Find where the given text appears and provide that cell's center as (x, y) coordinate. 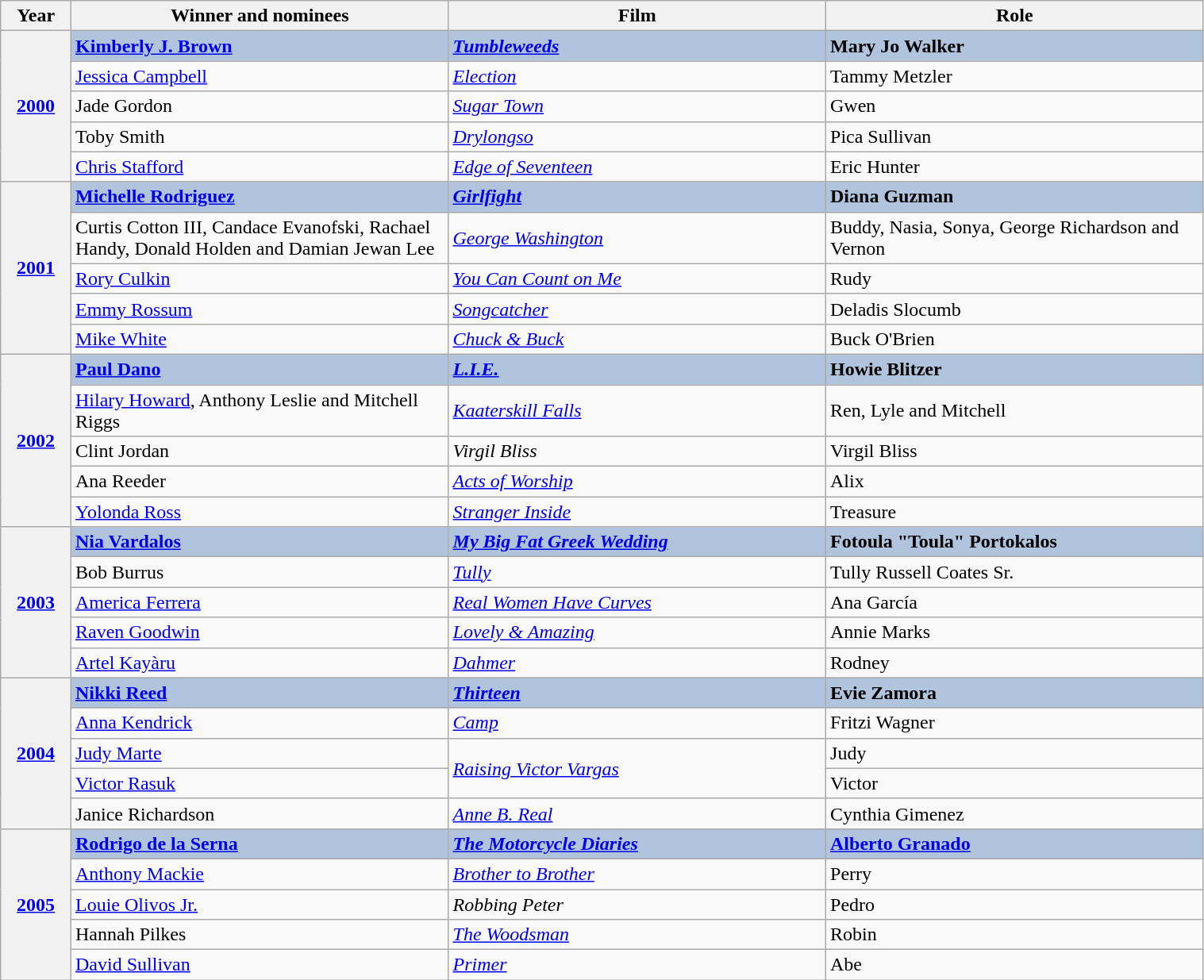
Year (37, 16)
2003 (37, 602)
Paul Dano (260, 369)
The Motorcycle Diaries (637, 844)
Emmy Rossum (260, 309)
Tully (637, 572)
Judy Marte (260, 753)
Mike White (260, 339)
Tammy Metzler (1015, 76)
Perry (1015, 874)
2000 (37, 106)
Clint Jordan (260, 452)
Abe (1015, 965)
Robbing Peter (637, 904)
Chuck & Buck (637, 339)
Diana Guzman (1015, 197)
Brother to Brother (637, 874)
Eric Hunter (1015, 167)
Nia Vardalos (260, 542)
Janice Richardson (260, 813)
Michelle Rodriguez (260, 197)
The Woodsman (637, 935)
My Big Fat Greek Wedding (637, 542)
Mary Jo Walker (1015, 46)
Ana Reeder (260, 482)
Nikki Reed (260, 693)
Cynthia Gimenez (1015, 813)
Raven Goodwin (260, 632)
Rodney (1015, 663)
Girlfight (637, 197)
Gwen (1015, 106)
Louie Olivos Jr. (260, 904)
Hilary Howard, Anthony Leslie and Mitchell Riggs (260, 409)
Yolonda Ross (260, 512)
Jade Gordon (260, 106)
Kaaterskill Falls (637, 409)
Howie Blitzer (1015, 369)
Rodrigo de la Serna (260, 844)
Chris Stafford (260, 167)
Victor Rasuk (260, 783)
Buck O'Brien (1015, 339)
Winner and nominees (260, 16)
Thirteen (637, 693)
Curtis Cotton III, Candace Evanofski, Rachael Handy, Donald Holden and Damian Jewan Lee (260, 238)
Jessica Campbell (260, 76)
Drylongso (637, 136)
Dahmer (637, 663)
2005 (37, 904)
You Can Count on Me (637, 279)
Real Women Have Curves (637, 602)
L.I.E. (637, 369)
Alberto Granado (1015, 844)
Treasure (1015, 512)
George Washington (637, 238)
Rory Culkin (260, 279)
Judy (1015, 753)
Fritzi Wagner (1015, 723)
Annie Marks (1015, 632)
Victor (1015, 783)
Pica Sullivan (1015, 136)
Ana García (1015, 602)
Camp (637, 723)
Primer (637, 965)
Songcatcher (637, 309)
2001 (37, 268)
Ren, Lyle and Mitchell (1015, 409)
Tumbleweeds (637, 46)
Rudy (1015, 279)
Alix (1015, 482)
Stranger Inside (637, 512)
Toby Smith (260, 136)
2004 (37, 753)
Sugar Town (637, 106)
Anna Kendrick (260, 723)
Kimberly J. Brown (260, 46)
Hannah Pilkes (260, 935)
Edge of Seventeen (637, 167)
Election (637, 76)
Robin (1015, 935)
Lovely & Amazing (637, 632)
Anthony Mackie (260, 874)
Tully Russell Coates Sr. (1015, 572)
David Sullivan (260, 965)
Deladis Slocumb (1015, 309)
America Ferrera (260, 602)
Acts of Worship (637, 482)
Anne B. Real (637, 813)
Pedro (1015, 904)
Artel Kayàru (260, 663)
Fotoula "Toula" Portokalos (1015, 542)
2002 (37, 440)
Film (637, 16)
Role (1015, 16)
Evie Zamora (1015, 693)
Bob Burrus (260, 572)
Buddy, Nasia, Sonya, George Richardson and Vernon (1015, 238)
Raising Victor Vargas (637, 768)
